Return the (X, Y) coordinate for the center point of the cell that contains the specified text.  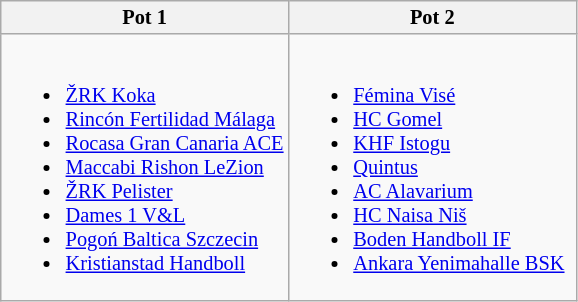
ŽRK Koka Rincón Fertilidad Málaga Rocasa Gran Canaria ACE Maccabi Rishon LeZion ŽRK Pelister Dames 1 V&L Pogoń Baltica Szczecin Kristianstad Handboll (145, 167)
Pot 2 (432, 17)
Pot 1 (145, 17)
Fémina Visé HC Gomel KHF Istogu Quintus AC Alavarium HC Naisa Niš Boden Handboll IF Ankara Yenimahalle BSK (432, 167)
